Return the [x, y] coordinate for the center point of the cell that contains the specified text.  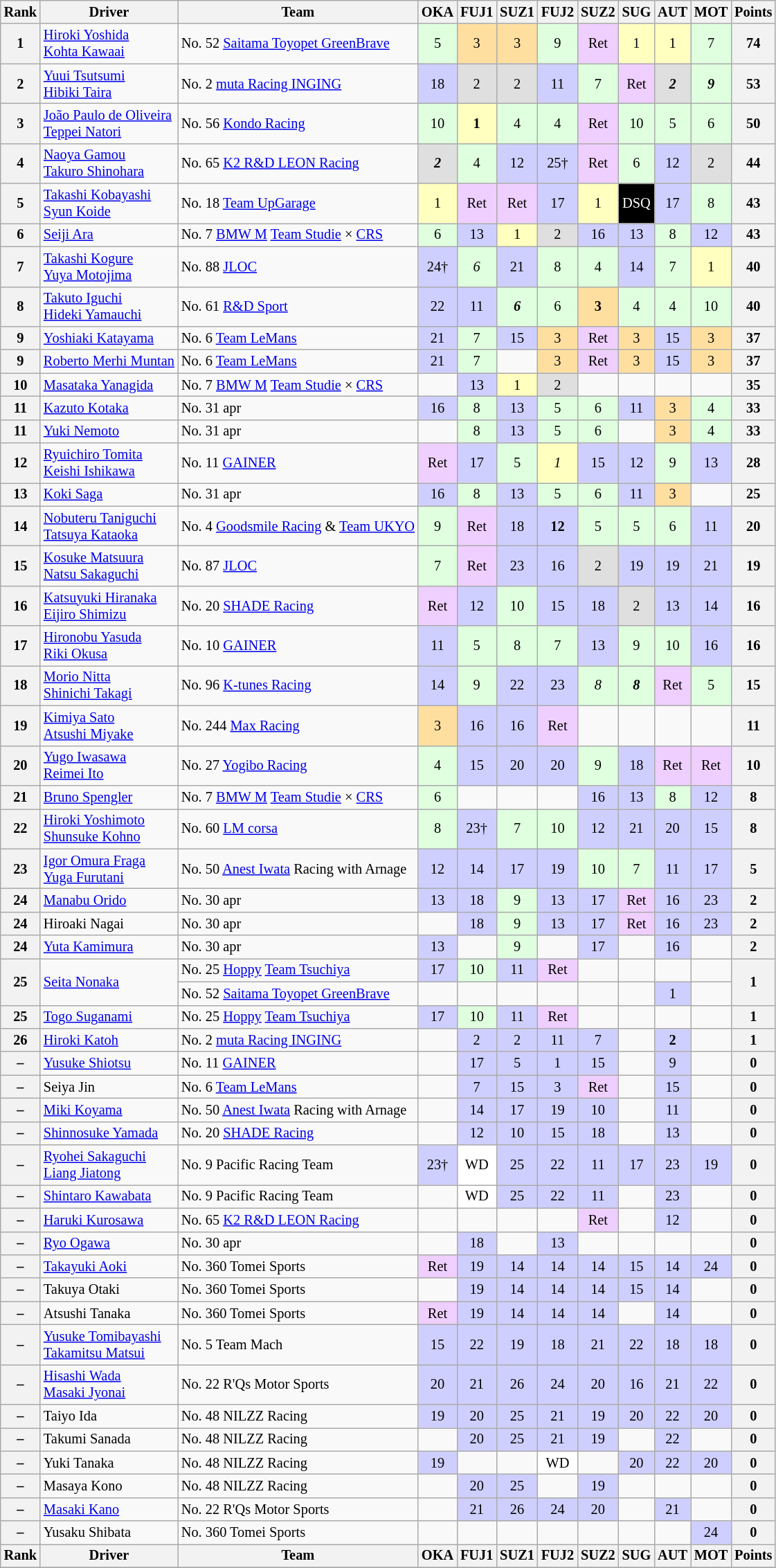
Hironobu Yasuda Riki Okusa [109, 646]
Seiji Ara [109, 235]
Hiroki Yoshimoto Shunsuke Kohno [109, 829]
Togo Suganami [109, 1017]
No. 5 Team Mach [298, 1344]
No. 88 JLOC [298, 267]
Roberto Merhi Muntan [109, 361]
No. 56 Kondo Racing [298, 123]
Takashi Kobayashi Syun Koide [109, 204]
Masataka Yanagida [109, 385]
No. 4 Goodsmile Racing & Team UKYO [298, 526]
DSQ [637, 204]
25† [558, 163]
Igor Omura Fraga Yuga Furutani [109, 869]
No. 18 Team UpGarage [298, 204]
Kazuto Kotaka [109, 408]
Yuki Nemoto [109, 431]
Haruki Kurosawa [109, 1220]
Yuta Kamimura [109, 947]
Kosuke Matsuura Natsu Sakaguchi [109, 566]
Yusuke Shiotsu [109, 1063]
Yusuke Tomibayashi Takamitsu Matsui [109, 1344]
Kimiya Sato Atsushi Miyake [109, 726]
Bruno Spengler [109, 797]
Ryo Ogawa [109, 1243]
João Paulo de Oliveira Teppei Natori [109, 123]
50 [753, 123]
Masaki Kano [109, 1509]
Masaya Kono [109, 1486]
No. 61 R&D Sport [298, 307]
No. 87 JLOC [298, 566]
Ryuichiro Tomita Keishi Ishikawa [109, 463]
No. 96 K-tunes Racing [298, 685]
Yuki Tanaka [109, 1463]
28 [753, 463]
Yuui Tsutsumi Hibiki Taira [109, 84]
Manabu Orido [109, 900]
Takumi Sanada [109, 1439]
Takuya Otaki [109, 1290]
Shintaro Kawabata [109, 1196]
No. 244 Max Racing [298, 726]
Koki Saga [109, 494]
Taiyo Ida [109, 1416]
Hiroaki Nagai [109, 923]
Seiya Jin [109, 1087]
No. 27 Yogibo Racing [298, 766]
Takayuki Aoki [109, 1266]
35 [753, 385]
Hiroki Katoh [109, 1040]
Atsushi Tanaka [109, 1313]
No. 10 GAINER [298, 646]
Morio Nitta Shinichi Takagi [109, 685]
Naoya Gamou Takuro Shinohara [109, 163]
Seita Nonaka [109, 982]
Katsuyuki Hiranaka Eijiro Shimizu [109, 606]
53 [753, 84]
Ryohei Sakaguchi Liang Jiatong [109, 1165]
24† [437, 267]
Hiroki Yoshida Kohta Kawaai [109, 44]
Miki Koyama [109, 1110]
Yoshiaki Katayama [109, 338]
No. 60 LM corsa [298, 829]
44 [753, 163]
Yugo Iwasawa Reimei Ito [109, 766]
74 [753, 44]
Takashi Kogure Yuya Motojima [109, 267]
Hisashi Wada Masaki Jyonai [109, 1385]
Takuto Iguchi Hideki Yamauchi [109, 307]
Nobuteru Taniguchi Tatsuya Kataoka [109, 526]
Yusaku Shibata [109, 1533]
Shinnosuke Yamada [109, 1133]
